Identify which cell holds the provided text, then report its (x, y) central coordinate. 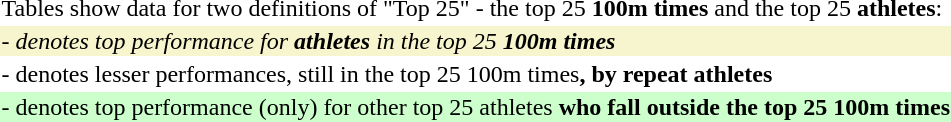
- denotes top performance for athletes in the top 25 100m times (476, 41)
- denotes lesser performances, still in the top 25 100m times, by repeat athletes (476, 74)
- denotes top performance (only) for other top 25 athletes who fall outside the top 25 100m times (476, 107)
